Find where the given text appears and provide that cell's center as [X, Y] coordinate. 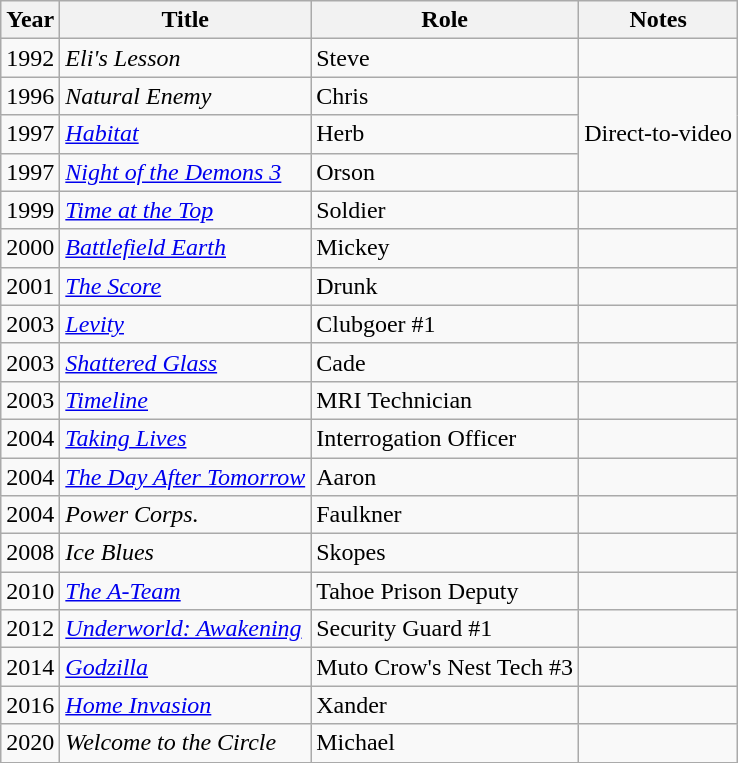
Taking Lives [186, 438]
2001 [30, 286]
Tahoe Prison Deputy [445, 591]
1999 [30, 210]
2014 [30, 667]
Battlefield Earth [186, 248]
Soldier [445, 210]
Ice Blues [186, 553]
2012 [30, 629]
Direct-to-video [658, 134]
2016 [30, 705]
The Score [186, 286]
Welcome to the Circle [186, 743]
Home Invasion [186, 705]
Power Corps. [186, 515]
2020 [30, 743]
2000 [30, 248]
The A-Team [186, 591]
1996 [30, 96]
Drunk [445, 286]
Herb [445, 134]
Muto Crow's Nest Tech #3 [445, 667]
Year [30, 20]
Role [445, 20]
Clubgoer #1 [445, 324]
Cade [445, 362]
Interrogation Officer [445, 438]
Michael [445, 743]
Aaron [445, 477]
Time at the Top [186, 210]
Shattered Glass [186, 362]
Chris [445, 96]
Skopes [445, 553]
2008 [30, 553]
1992 [30, 58]
Title [186, 20]
Mickey [445, 248]
Natural Enemy [186, 96]
Timeline [186, 400]
Underworld: Awakening [186, 629]
Notes [658, 20]
MRI Technician [445, 400]
Night of the Demons 3 [186, 172]
Faulkner [445, 515]
Godzilla [186, 667]
Xander [445, 705]
Habitat [186, 134]
The Day After Tomorrow [186, 477]
Levity [186, 324]
Steve [445, 58]
Security Guard #1 [445, 629]
2010 [30, 591]
Orson [445, 172]
Eli's Lesson [186, 58]
